Provide the (x, y) coordinate of the cell's center where the given text is located.  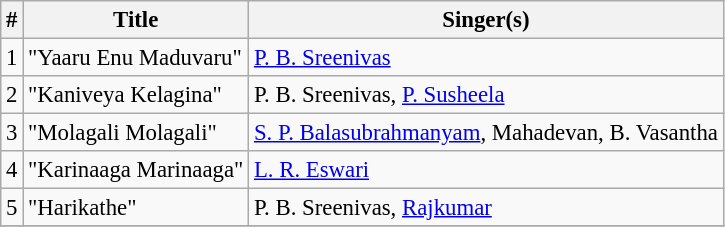
4 (12, 170)
2 (12, 95)
S. P. Balasubrahmanyam, Mahadevan, B. Vasantha (486, 133)
P. B. Sreenivas, Rajkumar (486, 208)
"Yaaru Enu Maduvaru" (136, 58)
P. B. Sreenivas (486, 58)
Title (136, 20)
Singer(s) (486, 20)
"Karinaaga Marinaaga" (136, 170)
"Kaniveya Kelagina" (136, 95)
1 (12, 58)
"Molagali Molagali" (136, 133)
L. R. Eswari (486, 170)
P. B. Sreenivas, P. Susheela (486, 95)
# (12, 20)
3 (12, 133)
"Harikathe" (136, 208)
5 (12, 208)
